Locate the cell with the specified text and output its (x, y) center coordinate. 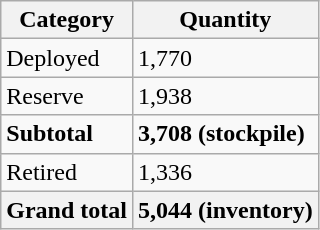
1,938 (225, 96)
1,770 (225, 58)
Subtotal (67, 134)
1,336 (225, 172)
Quantity (225, 20)
Grand total (67, 210)
Reserve (67, 96)
Retired (67, 172)
Deployed (67, 58)
3,708 (stockpile) (225, 134)
Category (67, 20)
5,044 (inventory) (225, 210)
